Locate the cell with the specified text and output its (x, y) center coordinate. 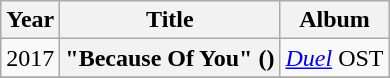
2017 (30, 58)
"Because Of You" () (170, 58)
Album (334, 20)
Duel OST (334, 58)
Title (170, 20)
Year (30, 20)
